Identify which cell holds the provided text, then report its [X, Y] central coordinate. 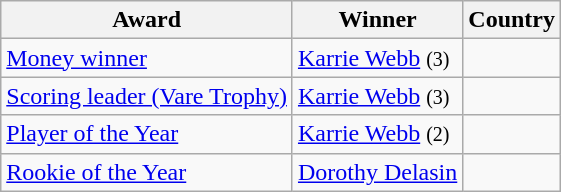
Karrie Webb (2) [377, 134]
Dorothy Delasin [377, 172]
Award [147, 20]
Winner [377, 20]
Money winner [147, 58]
Rookie of the Year [147, 172]
Player of the Year [147, 134]
Country [512, 20]
Scoring leader (Vare Trophy) [147, 96]
